Extract the (X, Y) coordinate from the center of the cell holding the provided text.  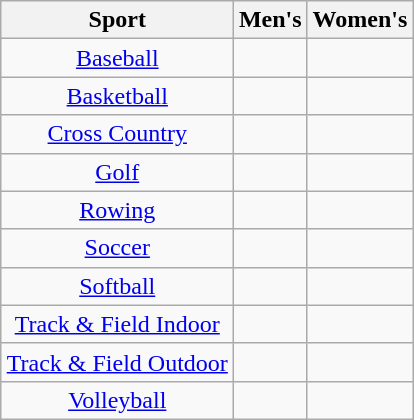
Women's (360, 20)
Sport (117, 20)
Basketball (117, 96)
Golf (117, 172)
Rowing (117, 210)
Men's (270, 20)
Cross Country (117, 134)
Volleyball (117, 400)
Track & Field Indoor (117, 324)
Baseball (117, 58)
Soccer (117, 248)
Track & Field Outdoor (117, 362)
Softball (117, 286)
